For the text-containing cell, return its midpoint in (x, y) coordinate format. 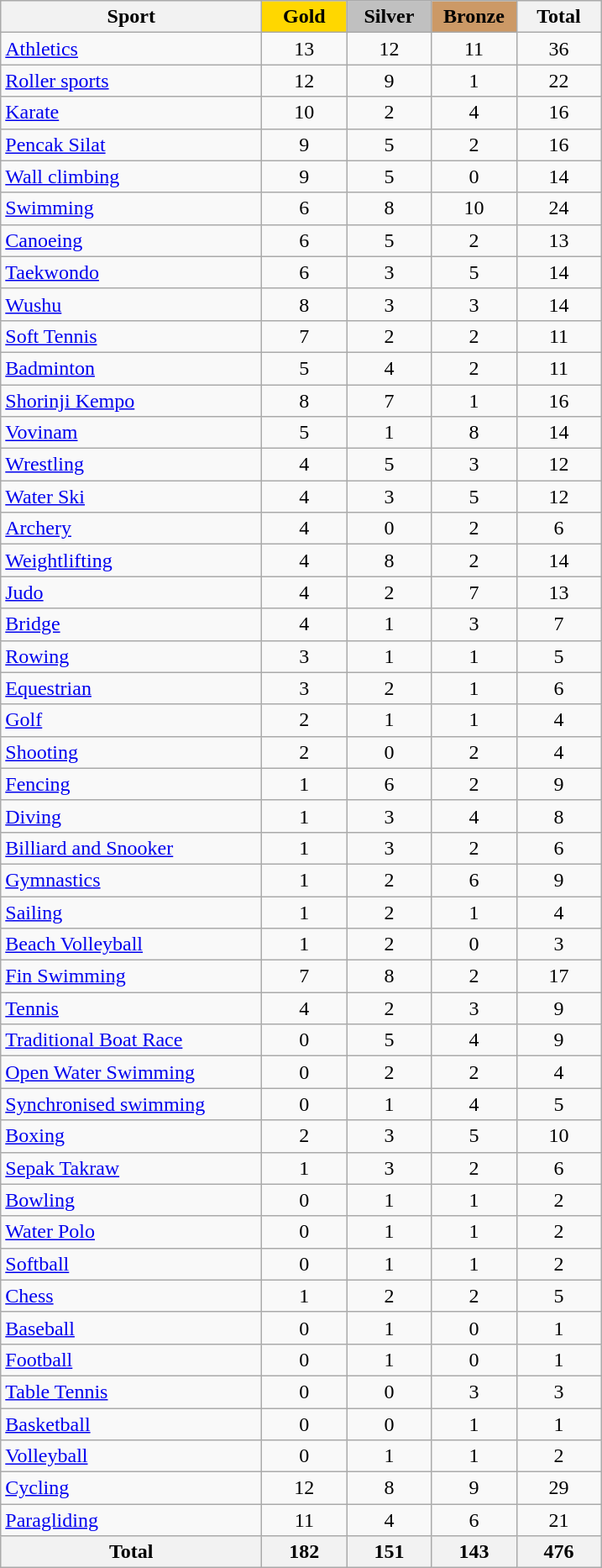
Traditional Boat Race (131, 1040)
Baseball (131, 1328)
Swimming (131, 208)
Gold (304, 17)
Volleyball (131, 1456)
Sport (131, 17)
Judo (131, 592)
182 (304, 1552)
17 (559, 976)
Fin Swimming (131, 976)
Athletics (131, 49)
Synchronised swimming (131, 1104)
Archery (131, 529)
Pencak Silat (131, 145)
29 (559, 1488)
Badminton (131, 368)
Weightlifting (131, 560)
476 (559, 1552)
Golf (131, 720)
Sepak Takraw (131, 1168)
Fencing (131, 784)
Canoeing (131, 240)
143 (474, 1552)
Football (131, 1360)
Billiard and Snooker (131, 848)
Bronze (474, 17)
Basketball (131, 1424)
22 (559, 81)
Equestrian (131, 688)
Wall climbing (131, 176)
Sailing (131, 912)
Roller sports (131, 81)
36 (559, 49)
Wrestling (131, 465)
Bowling (131, 1200)
Gymnastics (131, 880)
Water Ski (131, 497)
Softball (131, 1264)
Boxing (131, 1136)
Bridge (131, 624)
21 (559, 1520)
Tennis (131, 1008)
151 (390, 1552)
Vovinam (131, 433)
Chess (131, 1296)
Paragliding (131, 1520)
Shooting (131, 752)
Karate (131, 113)
Cycling (131, 1488)
Table Tennis (131, 1392)
Rowing (131, 656)
Shorinji Kempo (131, 401)
Diving (131, 816)
Beach Volleyball (131, 944)
Taekwondo (131, 272)
24 (559, 208)
Soft Tennis (131, 336)
Water Polo (131, 1232)
Silver (390, 17)
Wushu (131, 304)
Open Water Swimming (131, 1072)
